Extract the (X, Y) coordinate from the center of the cell holding the provided text.  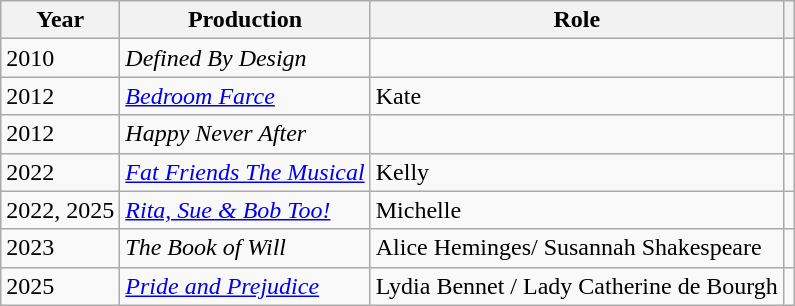
Kate (576, 96)
Defined By Design (245, 58)
2010 (60, 58)
Production (245, 20)
Kelly (576, 172)
Role (576, 20)
Lydia Bennet / Lady Catherine de Bourgh (576, 286)
The Book of Will (245, 248)
2025 (60, 286)
Alice Heminges/ Susannah Shakespeare (576, 248)
2023 (60, 248)
Pride and Prejudice (245, 286)
Happy Never After (245, 134)
Michelle (576, 210)
2022, 2025 (60, 210)
Fat Friends The Musical (245, 172)
2022 (60, 172)
Bedroom Farce (245, 96)
Rita, Sue & Bob Too! (245, 210)
Year (60, 20)
